Capture the cell that displays the provided text and extract its (x, y) central coordinate. 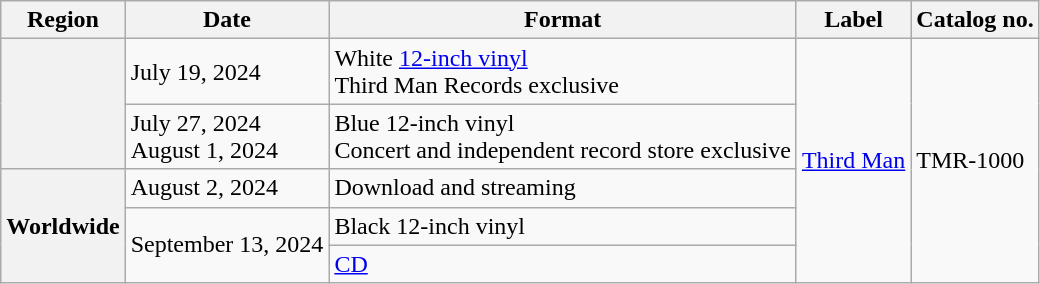
September 13, 2024 (227, 245)
July 27, 2024August 1, 2024 (227, 136)
Third Man (853, 161)
Download and streaming (563, 188)
CD (563, 264)
Label (853, 20)
TMR-1000 (975, 161)
Region (63, 20)
Date (227, 20)
Blue 12-inch vinylConcert and independent record store exclusive (563, 136)
Black 12-inch vinyl (563, 226)
White 12-inch vinylThird Man Records exclusive (563, 72)
Worldwide (63, 226)
August 2, 2024 (227, 188)
Catalog no. (975, 20)
Format (563, 20)
July 19, 2024 (227, 72)
